Search for the cell housing the specified text and yield its (X, Y) center coordinate. 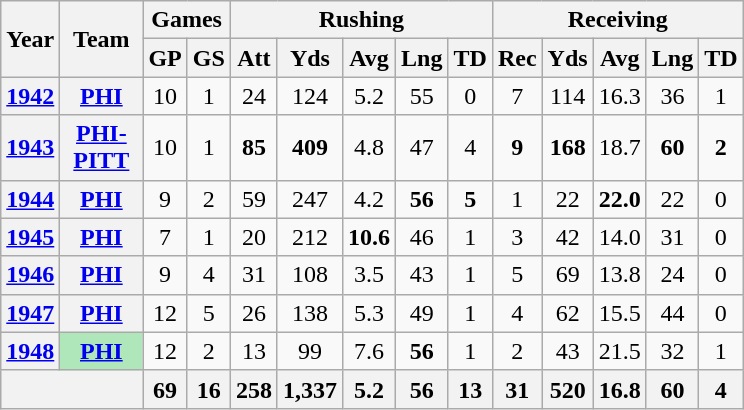
Rec (517, 58)
1943 (30, 148)
42 (568, 237)
258 (254, 389)
55 (422, 96)
7.6 (368, 351)
32 (672, 351)
520 (568, 389)
21.5 (620, 351)
15.5 (620, 313)
4.2 (368, 199)
18.7 (620, 148)
99 (310, 351)
124 (310, 96)
Year (30, 39)
20 (254, 237)
1946 (30, 275)
Rushing (361, 20)
49 (422, 313)
3 (517, 237)
1948 (30, 351)
247 (310, 199)
138 (310, 313)
Games (186, 20)
1944 (30, 199)
GS (208, 58)
16.3 (620, 96)
Att (254, 58)
62 (568, 313)
409 (310, 148)
14.0 (620, 237)
3.5 (368, 275)
26 (254, 313)
1,337 (310, 389)
1947 (30, 313)
4.8 (368, 148)
1945 (30, 237)
5.3 (368, 313)
10.6 (368, 237)
1942 (30, 96)
212 (310, 237)
16 (208, 389)
59 (254, 199)
47 (422, 148)
108 (310, 275)
16.8 (620, 389)
114 (568, 96)
22.0 (620, 199)
36 (672, 96)
44 (672, 313)
46 (422, 237)
168 (568, 148)
85 (254, 148)
Team (102, 39)
GP (165, 58)
PHI-PITT (102, 148)
13.8 (620, 275)
Receiving (618, 20)
